Search for the cell housing the specified text and yield its [X, Y] center coordinate. 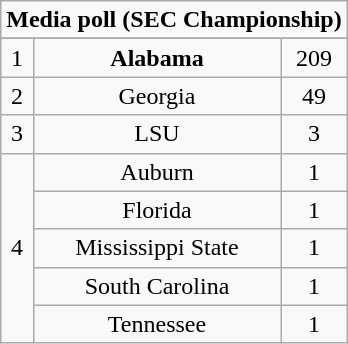
Tennessee [156, 324]
Auburn [156, 172]
49 [314, 96]
Florida [156, 210]
209 [314, 58]
LSU [156, 134]
Alabama [156, 58]
2 [18, 96]
South Carolina [156, 286]
Media poll (SEC Championship) [174, 20]
4 [18, 248]
Mississippi State [156, 248]
Georgia [156, 96]
